Provide the [X, Y] coordinate of the cell's center where the given text is located.  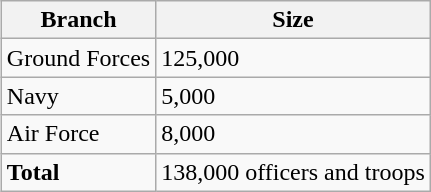
Navy [78, 96]
Ground Forces [78, 58]
Size [294, 20]
125,000 [294, 58]
Total [78, 172]
5,000 [294, 96]
Branch [78, 20]
138,000 officers and troops [294, 172]
8,000 [294, 134]
Air Force [78, 134]
